Provide the [X, Y] coordinate of the cell's center where the given text is located.  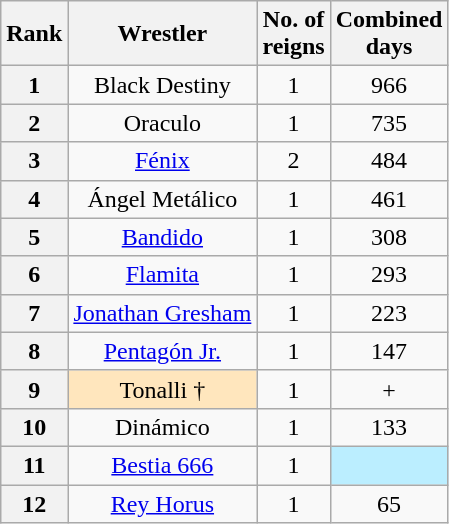
Rey Horus [162, 503]
293 [389, 275]
147 [389, 351]
223 [389, 313]
Dinámico [162, 427]
7 [34, 313]
10 [34, 427]
8 [34, 351]
461 [389, 199]
484 [389, 161]
+ [389, 389]
Flamita [162, 275]
3 [34, 161]
308 [389, 237]
133 [389, 427]
6 [34, 275]
4 [34, 199]
Fénix [162, 161]
12 [34, 503]
Combineddays [389, 34]
Tonalli † [162, 389]
No. ofreigns [294, 34]
Ángel Metálico [162, 199]
Black Destiny [162, 85]
9 [34, 389]
Wrestler [162, 34]
65 [389, 503]
966 [389, 85]
11 [34, 465]
Oraculo [162, 123]
Bestia 666 [162, 465]
Bandido [162, 237]
Jonathan Gresham [162, 313]
Pentagón Jr. [162, 351]
Rank [34, 34]
735 [389, 123]
5 [34, 237]
